Scan for the cell matching the given text and deliver its (X, Y) coordinate at center. 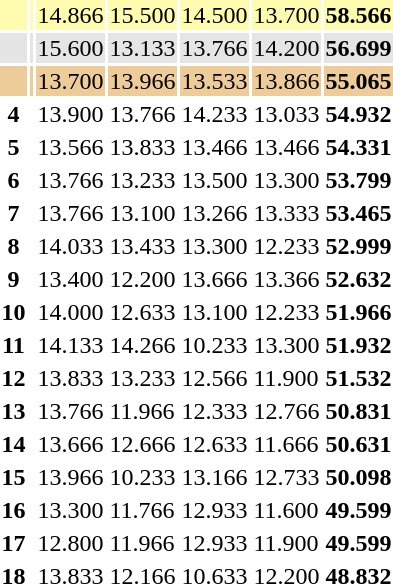
14.266 (142, 345)
5 (14, 147)
12.566 (214, 378)
14.033 (70, 246)
13 (14, 411)
55.065 (358, 81)
12.766 (286, 411)
4 (14, 114)
50.098 (358, 477)
11.766 (142, 510)
12.800 (70, 543)
12 (14, 378)
13.333 (286, 213)
6 (14, 180)
12.200 (142, 279)
13.566 (70, 147)
7 (14, 213)
12.333 (214, 411)
50.631 (358, 444)
51.532 (358, 378)
14.866 (70, 15)
14 (14, 444)
54.331 (358, 147)
13.033 (286, 114)
12.733 (286, 477)
12.666 (142, 444)
52.999 (358, 246)
51.966 (358, 312)
53.799 (358, 180)
13.900 (70, 114)
9 (14, 279)
14.000 (70, 312)
13.133 (142, 48)
10 (14, 312)
13.500 (214, 180)
11.666 (286, 444)
51.932 (358, 345)
14.133 (70, 345)
13.266 (214, 213)
13.366 (286, 279)
50.831 (358, 411)
14.200 (286, 48)
56.699 (358, 48)
14.233 (214, 114)
11 (14, 345)
58.566 (358, 15)
11.600 (286, 510)
15.500 (142, 15)
53.465 (358, 213)
8 (14, 246)
13.166 (214, 477)
13.866 (286, 81)
13.533 (214, 81)
14.500 (214, 15)
15.600 (70, 48)
13.433 (142, 246)
52.632 (358, 279)
17 (14, 543)
13.400 (70, 279)
16 (14, 510)
54.932 (358, 114)
15 (14, 477)
